Search for the cell housing the specified text and yield its [X, Y] center coordinate. 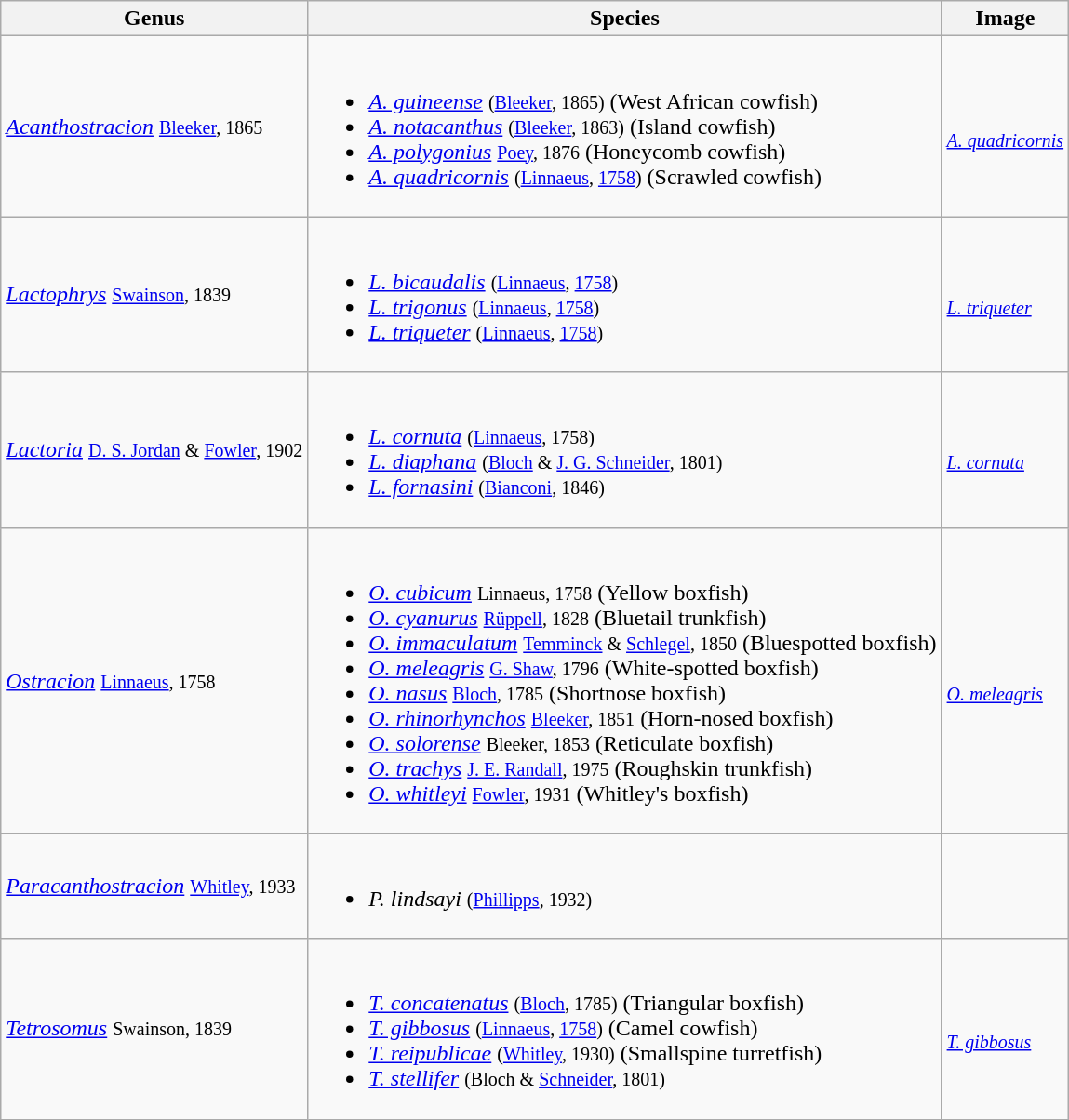
L. triqueter [1005, 294]
O. meleagris [1005, 681]
T. gibbosus [1005, 1029]
L. cornuta (Linnaeus, 1758)L. diaphana (Bloch & J. G. Schneider, 1801)L. fornasini (Bianconi, 1846) [625, 450]
Lactoria D. S. Jordan & Fowler, 1902 [154, 450]
Image [1005, 19]
Paracanthostracion Whitley, 1933 [154, 886]
Genus [154, 19]
L. cornuta [1005, 450]
A. quadricornis [1005, 127]
Acanthostracion Bleeker, 1865 [154, 127]
Ostracion Linnaeus, 1758 [154, 681]
P. lindsayi (Phillipps, 1932) [625, 886]
Species [625, 19]
Lactophrys Swainson, 1839 [154, 294]
L. bicaudalis (Linnaeus, 1758)L. trigonus (Linnaeus, 1758)L. triqueter (Linnaeus, 1758) [625, 294]
Tetrosomus Swainson, 1839 [154, 1029]
